Scan for the cell matching the given text and deliver its [X, Y] coordinate at center. 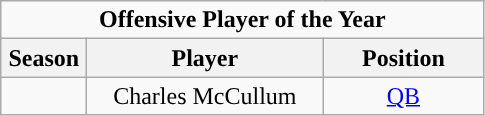
Charles McCullum [205, 96]
Player [205, 58]
Position [404, 58]
Season [44, 58]
Offensive Player of the Year [242, 20]
QB [404, 96]
